From the cell containing the given text, extract its center point as [x, y] coordinate. 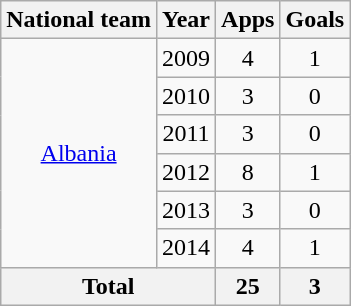
Total [108, 286]
National team [79, 20]
8 [248, 172]
2012 [186, 172]
2010 [186, 96]
Apps [248, 20]
Year [186, 20]
2009 [186, 58]
25 [248, 286]
2011 [186, 134]
2014 [186, 248]
Goals [315, 20]
2013 [186, 210]
Albania [79, 153]
